Pinpoint the cell where the given text exists, returning its [x, y] midpoint coordinate. 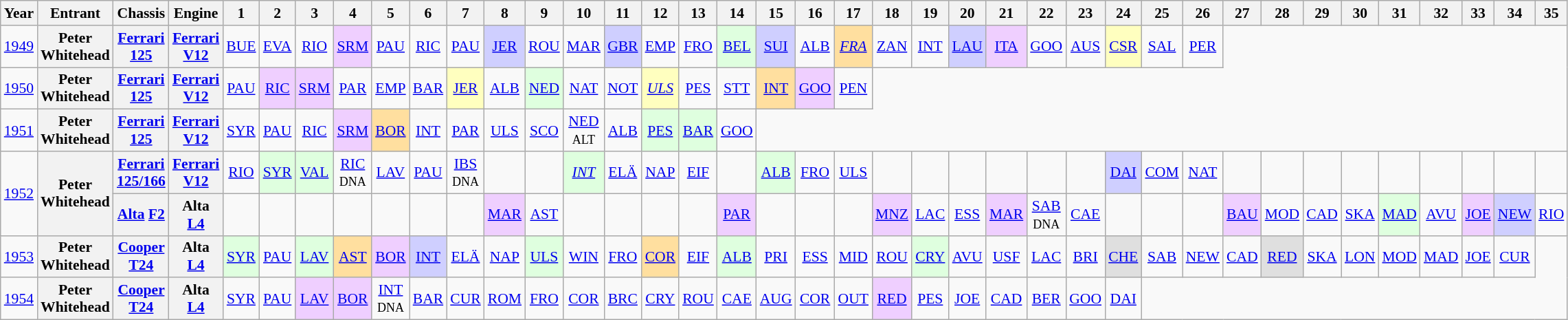
Entrant [76, 13]
SAL [1161, 47]
19 [930, 13]
AUS [1086, 47]
22 [1046, 13]
VAL [315, 172]
Engine [196, 13]
15 [776, 13]
1952 [19, 193]
32 [1442, 13]
EVA [278, 47]
NEDALT [584, 131]
BUE [240, 47]
1949 [19, 47]
STT [737, 88]
CHE [1123, 256]
33 [1477, 13]
SAB [1161, 256]
2 [278, 13]
20 [967, 13]
SUI [776, 47]
NOT [623, 88]
Ferrari 125/166 [142, 172]
18 [892, 13]
PER [1202, 47]
BRI [1086, 256]
13 [698, 13]
BEL [737, 47]
ROM [504, 299]
31 [1399, 13]
25 [1161, 13]
1951 [19, 131]
34 [1514, 13]
11 [623, 13]
1954 [19, 299]
10 [584, 13]
FRA [853, 47]
ITA [1006, 47]
INTDNA [390, 299]
Alta F2 [142, 215]
26 [1202, 13]
5 [390, 13]
9 [544, 13]
OUT [853, 299]
IBSDNA [466, 172]
24 [1123, 13]
MID [853, 256]
23 [1086, 13]
4 [352, 13]
PEN [853, 88]
MNZ [892, 215]
1 [240, 13]
28 [1282, 13]
16 [815, 13]
30 [1360, 13]
NED [544, 88]
35 [1552, 13]
1950 [19, 88]
1953 [19, 256]
12 [661, 13]
LAU [967, 47]
RICDNA [352, 172]
BRC [623, 299]
COM [1161, 172]
29 [1322, 13]
BER [1046, 299]
8 [504, 13]
21 [1006, 13]
CSR [1123, 47]
AUG [776, 299]
GBR [623, 47]
7 [466, 13]
BAU [1242, 215]
27 [1242, 13]
PRI [776, 256]
6 [429, 13]
14 [737, 13]
SCO [544, 131]
3 [315, 13]
LON [1360, 256]
Chassis [142, 13]
Year [19, 13]
17 [853, 13]
SABDNA [1046, 215]
USF [1006, 256]
ZAN [892, 47]
WIN [584, 256]
